Provide the [X, Y] coordinate of the cell's center where the given text is located.  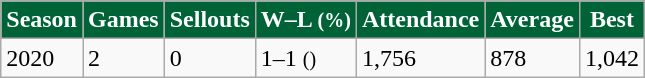
878 [532, 58]
1–1 () [306, 58]
Best [612, 20]
1,042 [612, 58]
0 [210, 58]
W–L (%) [306, 20]
1,756 [420, 58]
2020 [42, 58]
Average [532, 20]
Sellouts [210, 20]
Games [123, 20]
Season [42, 20]
2 [123, 58]
Attendance [420, 20]
